Locate the cell with the specified text and output its [X, Y] center coordinate. 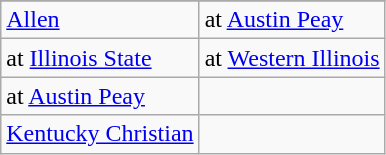
at Western Illinois [292, 58]
Allen [100, 20]
at Illinois State [100, 58]
Kentucky Christian [100, 134]
